Return [X, Y] of the center of cell containing provided text 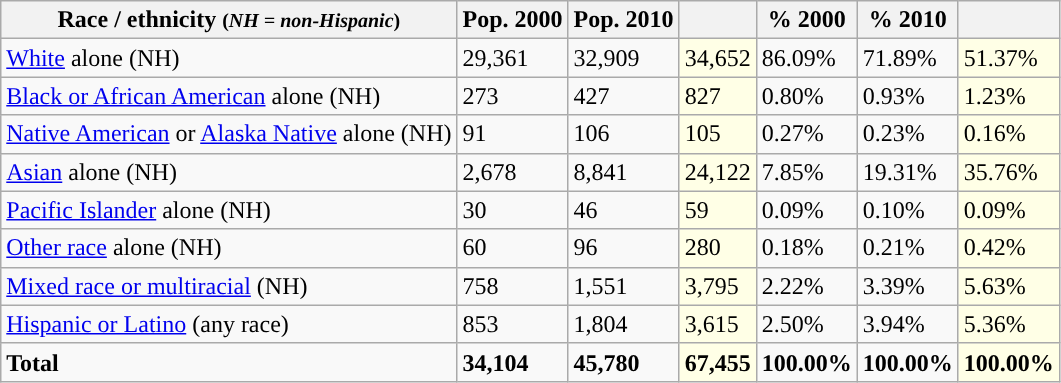
29,361 [512, 58]
Other race alone (NH) [229, 248]
Race / ethnicity (NH = non-Hispanic) [229, 20]
0.27% [806, 134]
0.80% [806, 96]
White alone (NH) [229, 58]
71.89% [908, 58]
2.22% [806, 286]
51.37% [1008, 58]
3.94% [908, 324]
2,678 [512, 172]
Hispanic or Latino (any race) [229, 324]
1,804 [624, 324]
0.21% [908, 248]
827 [718, 96]
5.36% [1008, 324]
30 [512, 210]
Native American or Alaska Native alone (NH) [229, 134]
46 [624, 210]
32,909 [624, 58]
3,615 [718, 324]
427 [624, 96]
0.18% [806, 248]
0.42% [1008, 248]
2.50% [806, 324]
86.09% [806, 58]
7.85% [806, 172]
60 [512, 248]
35.76% [1008, 172]
Black or African American alone (NH) [229, 96]
34,652 [718, 58]
8,841 [624, 172]
273 [512, 96]
0.23% [908, 134]
0.10% [908, 210]
280 [718, 248]
106 [624, 134]
96 [624, 248]
3,795 [718, 286]
34,104 [512, 362]
Pacific Islander alone (NH) [229, 210]
Pop. 2010 [624, 20]
758 [512, 286]
3.39% [908, 286]
0.16% [1008, 134]
59 [718, 210]
45,780 [624, 362]
105 [718, 134]
67,455 [718, 362]
91 [512, 134]
1,551 [624, 286]
0.93% [908, 96]
Pop. 2000 [512, 20]
Mixed race or multiracial (NH) [229, 286]
24,122 [718, 172]
19.31% [908, 172]
% 2010 [908, 20]
1.23% [1008, 96]
% 2000 [806, 20]
853 [512, 324]
5.63% [1008, 286]
Total [229, 362]
Asian alone (NH) [229, 172]
